Identify which cell holds the provided text, then report its [X, Y] central coordinate. 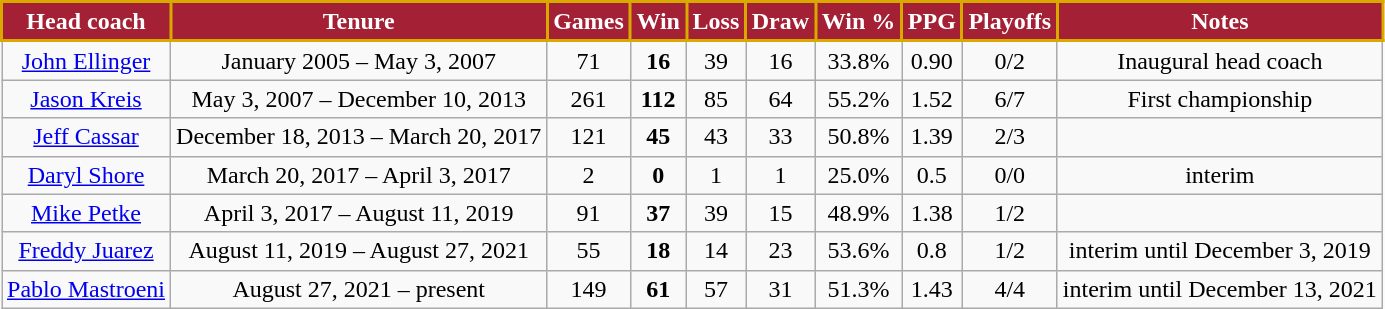
85 [716, 99]
33 [781, 137]
Daryl Shore [86, 175]
interim [1220, 175]
64 [781, 99]
August 11, 2019 – August 27, 2021 [359, 251]
0/2 [1010, 60]
61 [658, 289]
August 27, 2021 – present [359, 289]
25.0% [858, 175]
23 [781, 251]
Games [588, 22]
Jeff Cassar [86, 137]
45 [658, 137]
112 [658, 99]
December 18, 2013 – March 20, 2017 [359, 137]
Playoffs [1010, 22]
1.52 [932, 99]
31 [781, 289]
50.8% [858, 137]
Jason Kreis [86, 99]
Inaugural head coach [1220, 60]
0/0 [1010, 175]
January 2005 – May 3, 2007 [359, 60]
April 3, 2017 – August 11, 2019 [359, 213]
interim until December 13, 2021 [1220, 289]
Loss [716, 22]
May 3, 2007 – December 10, 2013 [359, 99]
March 20, 2017 – April 3, 2017 [359, 175]
Head coach [86, 22]
0.90 [932, 60]
91 [588, 213]
Win [658, 22]
John Ellinger [86, 60]
Freddy Juarez [86, 251]
1.43 [932, 289]
55.2% [858, 99]
Draw [781, 22]
43 [716, 137]
33.8% [858, 60]
71 [588, 60]
Mike Petke [86, 213]
149 [588, 289]
PPG [932, 22]
4/4 [1010, 289]
14 [716, 251]
0 [658, 175]
261 [588, 99]
53.6% [858, 251]
Tenure [359, 22]
interim until December 3, 2019 [1220, 251]
37 [658, 213]
2/3 [1010, 137]
Pablo Mastroeni [86, 289]
48.9% [858, 213]
2 [588, 175]
0.8 [932, 251]
18 [658, 251]
Notes [1220, 22]
57 [716, 289]
51.3% [858, 289]
First championship [1220, 99]
6/7 [1010, 99]
1.38 [932, 213]
0.5 [932, 175]
15 [781, 213]
55 [588, 251]
Win % [858, 22]
121 [588, 137]
1.39 [932, 137]
